For the text-containing cell, return its midpoint in [X, Y] coordinate format. 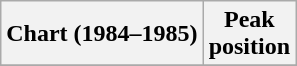
Peakposition [249, 34]
Chart (1984–1985) [102, 34]
